Pinpoint the cell where the given text exists, returning its (x, y) midpoint coordinate. 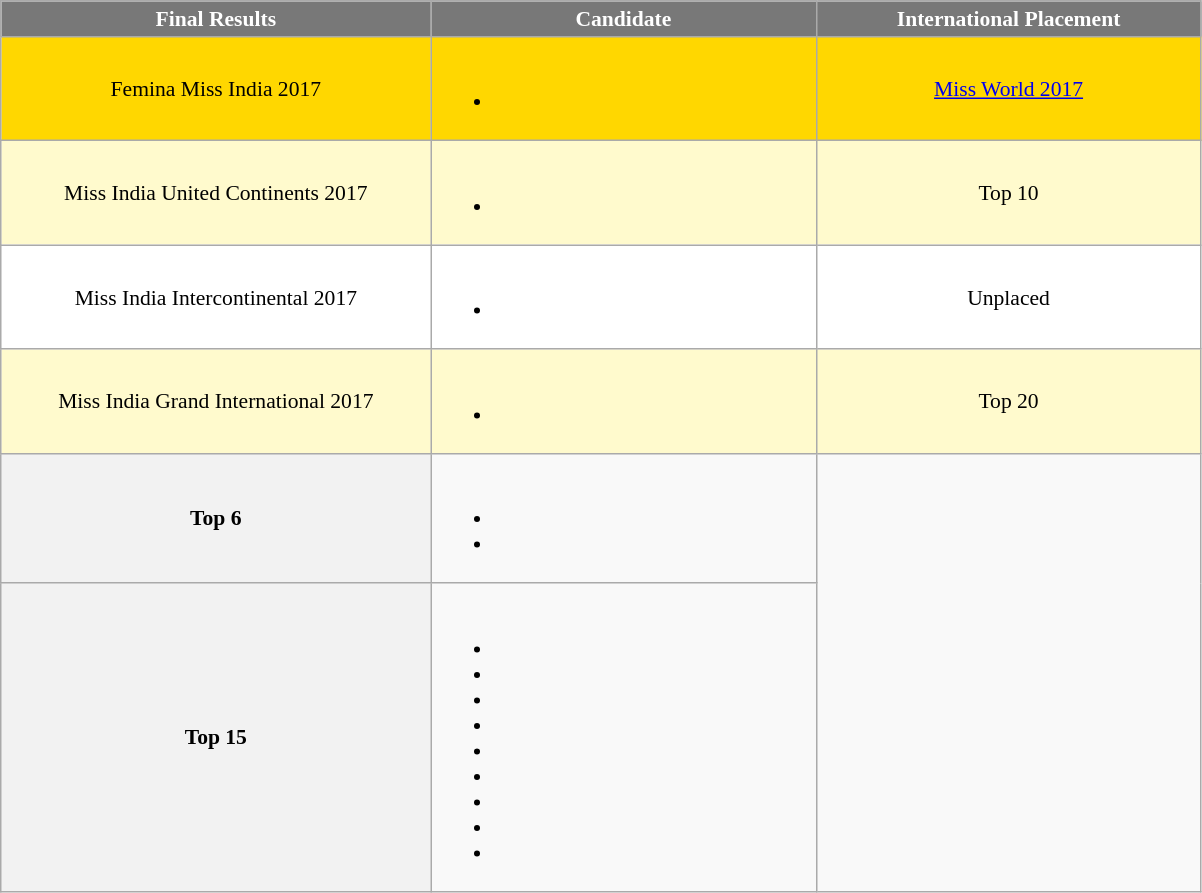
Femina Miss India 2017 (216, 89)
Miss India Grand International 2017 (216, 402)
Final Results (216, 19)
Miss World 2017 (1008, 89)
Top 15 (216, 738)
Top 10 (1008, 193)
Miss India Intercontinental 2017 (216, 297)
Unplaced (1008, 297)
Top 6 (216, 519)
Top 20 (1008, 402)
Miss India United Continents 2017 (216, 193)
Candidate (624, 19)
International Placement (1008, 19)
